Search for the cell housing the specified text and yield its (x, y) center coordinate. 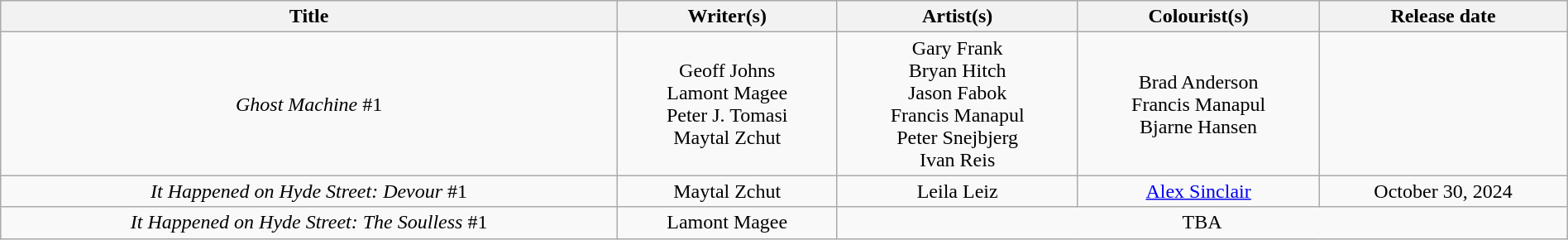
Title (309, 17)
It Happened on Hyde Street: Devour #1 (309, 191)
It Happened on Hyde Street: The Soulless #1 (309, 223)
Colourist(s) (1198, 17)
Writer(s) (726, 17)
Leila Leiz (958, 191)
Ghost Machine #1 (309, 104)
Gary FrankBryan HitchJason FabokFrancis ManapulPeter SnejbjergIvan Reis (958, 104)
Brad AndersonFrancis ManapulBjarne Hansen (1198, 104)
Release date (1443, 17)
Geoff JohnsLamont MageePeter J. TomasiMaytal Zchut (726, 104)
Maytal Zchut (726, 191)
TBA (1202, 223)
Lamont Magee (726, 223)
Artist(s) (958, 17)
October 30, 2024 (1443, 191)
Alex Sinclair (1198, 191)
